Return the [X, Y] coordinate for the center point of the cell that contains the specified text.  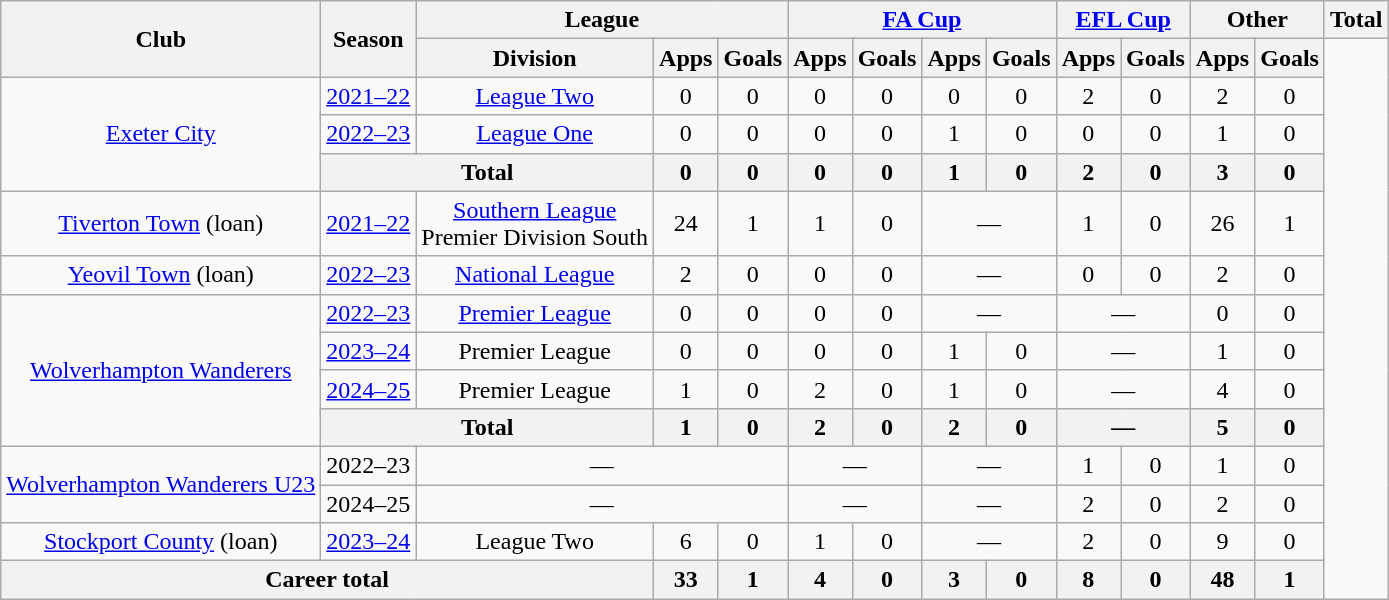
33 [686, 580]
Stockport County (loan) [161, 542]
Wolverhampton Wanderers U23 [161, 484]
League [602, 20]
League One [535, 134]
Career total [328, 580]
6 [686, 542]
Southern LeaguePremier Division South [535, 224]
24 [686, 224]
Other [1257, 20]
Exeter City [161, 134]
Season [368, 39]
Club [161, 39]
8 [1088, 580]
Wolverhampton Wanderers [161, 370]
26 [1222, 224]
9 [1222, 542]
EFL Cup [1123, 20]
Tiverton Town (loan) [161, 224]
5 [1222, 427]
National League [535, 275]
48 [1222, 580]
Division [535, 58]
FA Cup [922, 20]
Yeovil Town (loan) [161, 275]
